Determine the [x, y] coordinate at the center of the cell enclosing the given text.  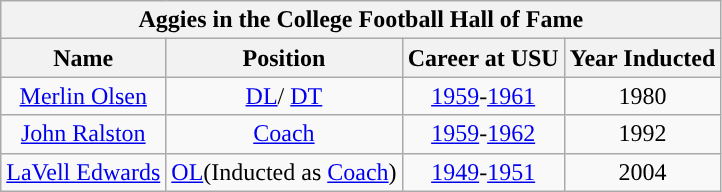
1980 [642, 96]
Merlin Olsen [84, 96]
1992 [642, 134]
1949-1951 [483, 172]
1959-1961 [483, 96]
Career at USU [483, 58]
OL(Inducted as Coach) [284, 172]
John Ralston [84, 134]
Position [284, 58]
Year Inducted [642, 58]
Coach [284, 134]
2004 [642, 172]
LaVell Edwards [84, 172]
1959-1962 [483, 134]
DL/ DT [284, 96]
Name [84, 58]
Aggies in the College Football Hall of Fame [361, 20]
